Return [x, y] of the center of cell containing provided text 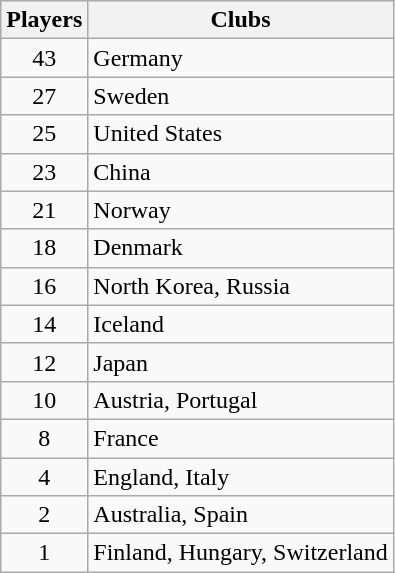
Austria, Portugal [240, 400]
England, Italy [240, 477]
Australia, Spain [240, 515]
2 [44, 515]
12 [44, 362]
Clubs [240, 20]
China [240, 172]
8 [44, 438]
Iceland [240, 324]
Germany [240, 58]
Denmark [240, 248]
23 [44, 172]
Players [44, 20]
25 [44, 134]
18 [44, 248]
United States [240, 134]
Japan [240, 362]
10 [44, 400]
1 [44, 553]
4 [44, 477]
Finland, Hungary, Switzerland [240, 553]
Sweden [240, 96]
France [240, 438]
27 [44, 96]
Norway [240, 210]
21 [44, 210]
North Korea, Russia [240, 286]
16 [44, 286]
14 [44, 324]
43 [44, 58]
